Locate the cell with the specified text and output its [x, y] center coordinate. 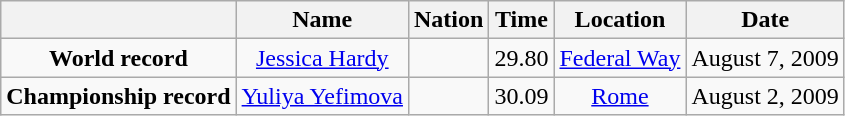
Jessica Hardy [322, 58]
29.80 [522, 58]
Date [765, 20]
World record [118, 58]
Yuliya Yefimova [322, 96]
August 2, 2009 [765, 96]
Location [620, 20]
Time [522, 20]
August 7, 2009 [765, 58]
Nation [448, 20]
Federal Way [620, 58]
Name [322, 20]
Rome [620, 96]
30.09 [522, 96]
Championship record [118, 96]
